Find where the given text appears and provide that cell's center as (x, y) coordinate. 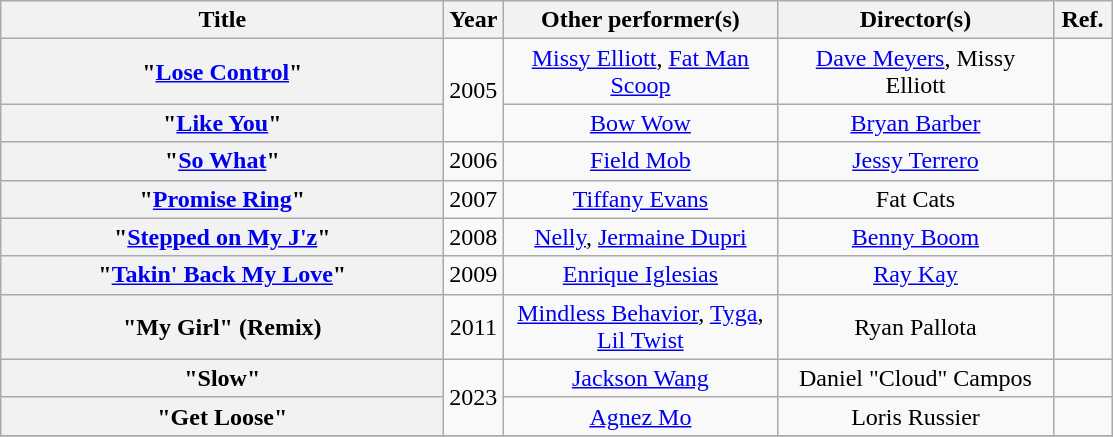
2011 (474, 326)
"Slow" (222, 378)
2006 (474, 161)
"Get Loose" (222, 416)
Ryan Pallota (916, 326)
Field Mob (640, 161)
Mindless Behavior, Tyga, Lil Twist (640, 326)
Year (474, 20)
Tiffany Evans (640, 199)
Other performer(s) (640, 20)
2007 (474, 199)
Loris Russier (916, 416)
"Lose Control" (222, 72)
Enrique Iglesias (640, 275)
Title (222, 20)
Bryan Barber (916, 123)
"So What" (222, 161)
Nelly, Jermaine Dupri (640, 237)
"Stepped on My J'z" (222, 237)
Bow Wow (640, 123)
Missy Elliott, Fat Man Scoop (640, 72)
"Takin' Back My Love" (222, 275)
Jackson Wang (640, 378)
Agnez Mo (640, 416)
Ray Kay (916, 275)
"My Girl" (Remix) (222, 326)
Daniel "Cloud" Campos (916, 378)
2009 (474, 275)
Director(s) (916, 20)
2005 (474, 90)
Dave Meyers, Missy Elliott (916, 72)
Fat Cats (916, 199)
"Like You" (222, 123)
"Promise Ring" (222, 199)
Benny Boom (916, 237)
Ref. (1082, 20)
2023 (474, 397)
2008 (474, 237)
Jessy Terrero (916, 161)
